Provide the [x, y] coordinate of the cell's center where the given text is located.  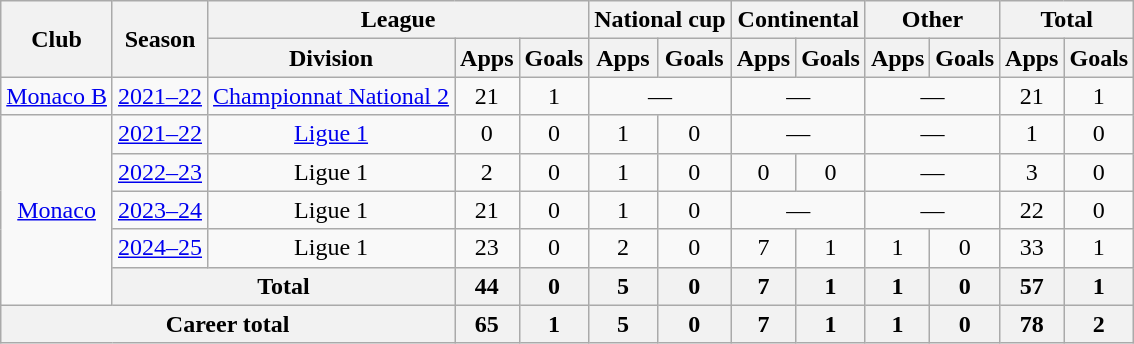
Season [160, 39]
2023–24 [160, 210]
Continental [798, 20]
Championnat National 2 [332, 96]
2024–25 [160, 248]
57 [1032, 286]
33 [1032, 248]
Club [57, 39]
44 [487, 286]
League [398, 20]
Monaco [57, 210]
2022–23 [160, 172]
Other [932, 20]
Division [332, 58]
National cup [660, 20]
23 [487, 248]
Career total [228, 324]
Monaco B [57, 96]
65 [487, 324]
3 [1032, 172]
78 [1032, 324]
22 [1032, 210]
